For the text-containing cell, return its midpoint in [X, Y] coordinate format. 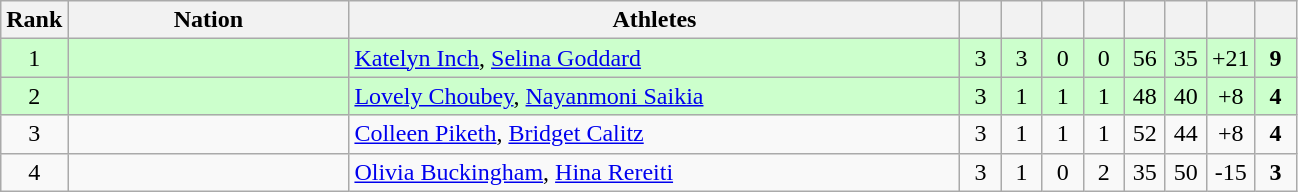
Colleen Piketh, Bridget Calitz [654, 134]
44 [1186, 134]
40 [1186, 96]
Rank [34, 20]
Katelyn Inch, Selina Goddard [654, 58]
56 [1144, 58]
Athletes [654, 20]
+21 [1230, 58]
Nation [208, 20]
-15 [1230, 172]
9 [1276, 58]
52 [1144, 134]
Lovely Choubey, Nayanmoni Saikia [654, 96]
Olivia Buckingham, Hina Rereiti [654, 172]
50 [1186, 172]
48 [1144, 96]
